Search for the cell housing the specified text and yield its [x, y] center coordinate. 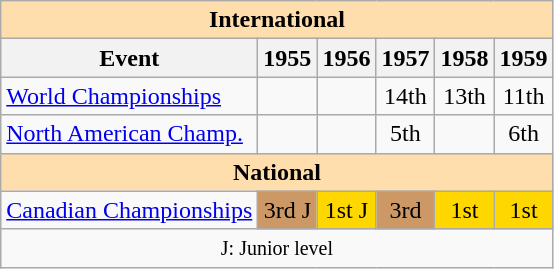
J: Junior level [277, 248]
3rd J [288, 210]
Canadian Championships [130, 210]
1955 [288, 58]
North American Champ. [130, 134]
1958 [464, 58]
1956 [346, 58]
1957 [406, 58]
13th [464, 96]
6th [524, 134]
1st J [346, 210]
1959 [524, 58]
5th [406, 134]
3rd [406, 210]
11th [524, 96]
National [277, 172]
International [277, 20]
World Championships [130, 96]
Event [130, 58]
14th [406, 96]
